Identify which cell holds the provided text, then report its (X, Y) central coordinate. 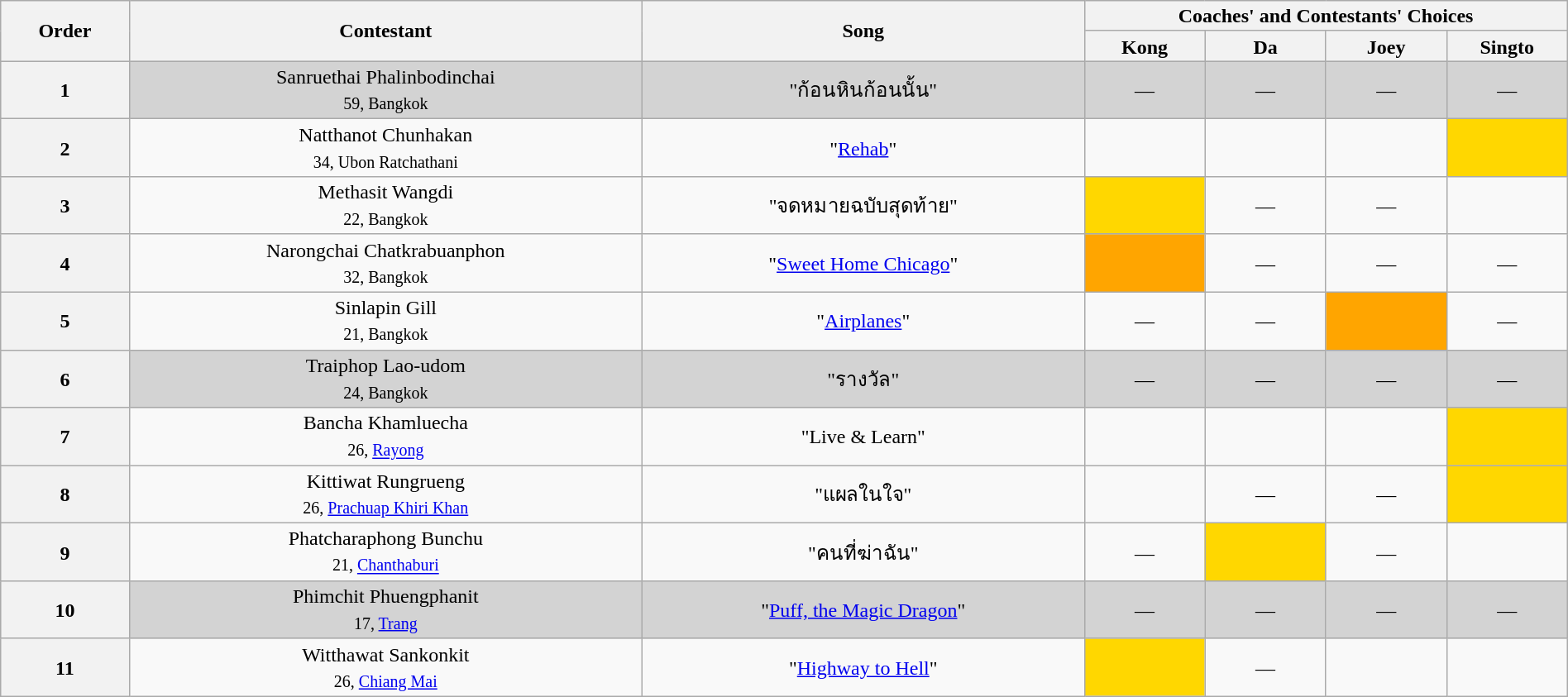
4 (65, 263)
Singto (1507, 46)
"แผลในใจ" (863, 494)
Sinlapin Gill21, Bangkok (385, 321)
Bancha Khamluecha26, Rayong (385, 437)
Kong (1145, 46)
"Live & Learn" (863, 437)
Kittiwat Rungrueng26, Prachuap Khiri Khan (385, 494)
Phatcharaphong Bunchu21, Chanthaburi (385, 552)
Witthawat Sankonkit26, Chiang Mai (385, 667)
5 (65, 321)
6 (65, 379)
1 (65, 90)
Coaches' and Contestants' Choices (1326, 17)
Natthanot Chunhakan34, Ubon Ratchathani (385, 148)
Song (863, 31)
"Puff, the Magic Dragon" (863, 609)
Contestant (385, 31)
Sanruethai Phalinbodinchai59, Bangkok (385, 90)
"จดหมายฉบับสุดท้าย" (863, 206)
"รางวัล" (863, 379)
9 (65, 552)
"Rehab" (863, 148)
Order (65, 31)
Joey (1386, 46)
Phimchit Phuengphanit17, Trang (385, 609)
11 (65, 667)
Methasit Wangdi22, Bangkok (385, 206)
8 (65, 494)
Traiphop Lao-udom24, Bangkok (385, 379)
"Highway to Hell" (863, 667)
Da (1265, 46)
3 (65, 206)
"ก้อนหินก้อนนั้น" (863, 90)
10 (65, 609)
"Sweet Home Chicago" (863, 263)
"Airplanes" (863, 321)
Narongchai Chatkrabuanphon32, Bangkok (385, 263)
2 (65, 148)
"คนที่ฆ่าฉัน" (863, 552)
7 (65, 437)
